Scan for the cell matching the given text and deliver its [X, Y] coordinate at center. 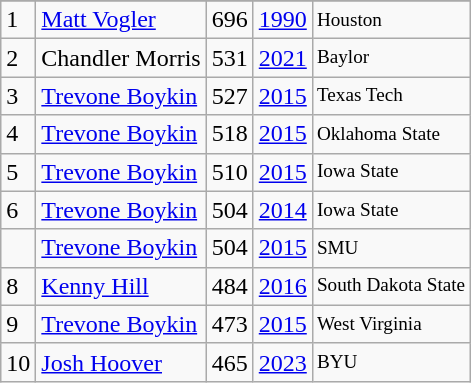
5 [18, 172]
2014 [282, 210]
510 [230, 172]
2023 [282, 362]
6 [18, 210]
10 [18, 362]
473 [230, 324]
Baylor [390, 58]
518 [230, 134]
1 [18, 20]
Matt Vogler [121, 20]
527 [230, 96]
BYU [390, 362]
Houston [390, 20]
3 [18, 96]
South Dakota State [390, 286]
2021 [282, 58]
Oklahoma State [390, 134]
2016 [282, 286]
531 [230, 58]
8 [18, 286]
Josh Hoover [121, 362]
484 [230, 286]
Chandler Morris [121, 58]
2 [18, 58]
Texas Tech [390, 96]
SMU [390, 248]
4 [18, 134]
9 [18, 324]
1990 [282, 20]
Kenny Hill [121, 286]
696 [230, 20]
West Virginia [390, 324]
465 [230, 362]
